Pinpoint the cell where the given text exists, returning its [x, y] midpoint coordinate. 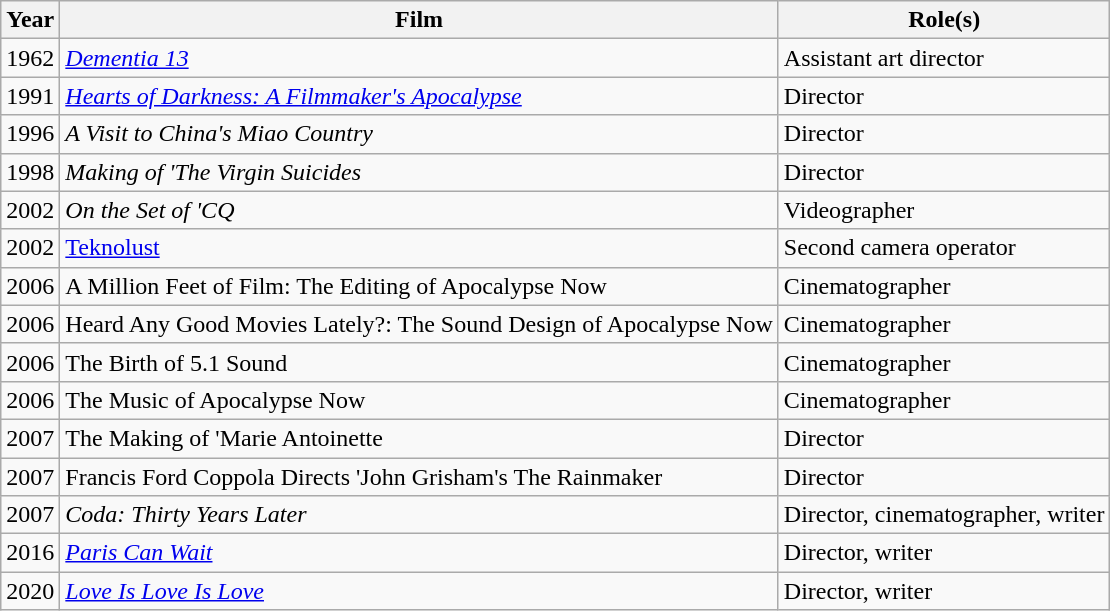
2016 [30, 553]
1996 [30, 134]
Making of 'The Virgin Suicides [419, 172]
The Making of 'Marie Antoinette [419, 438]
Teknolust [419, 248]
The Music of Apocalypse Now [419, 400]
Heard Any Good Movies Lately?: The Sound Design of Apocalypse Now [419, 324]
Director, cinematographer, writer [944, 515]
Coda: Thirty Years Later [419, 515]
Love Is Love Is Love [419, 591]
Dementia 13 [419, 58]
Hearts of Darkness: A Filmmaker's Apocalypse [419, 96]
2020 [30, 591]
On the Set of 'CQ [419, 210]
Francis Ford Coppola Directs 'John Grisham's The Rainmaker [419, 477]
Videographer [944, 210]
1998 [30, 172]
Assistant art director [944, 58]
Paris Can Wait [419, 553]
Year [30, 20]
1962 [30, 58]
Second camera operator [944, 248]
1991 [30, 96]
A Million Feet of Film: The Editing of Apocalypse Now [419, 286]
A Visit to China's Miao Country [419, 134]
Film [419, 20]
The Birth of 5.1 Sound [419, 362]
Role(s) [944, 20]
